Provide the (x, y) coordinate of the cell's center where the given text is located.  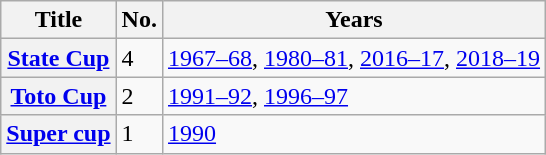
Years (354, 20)
1967–68, 1980–81, 2016–17, 2018–19 (354, 58)
Toto Cup (58, 96)
1990 (354, 134)
Super cup (58, 134)
4 (139, 58)
No. (139, 20)
1 (139, 134)
State Cup (58, 58)
1991–92, 1996–97 (354, 96)
2 (139, 96)
Title (58, 20)
